Output the (X, Y) coordinate of the center of the cell containing the given text.  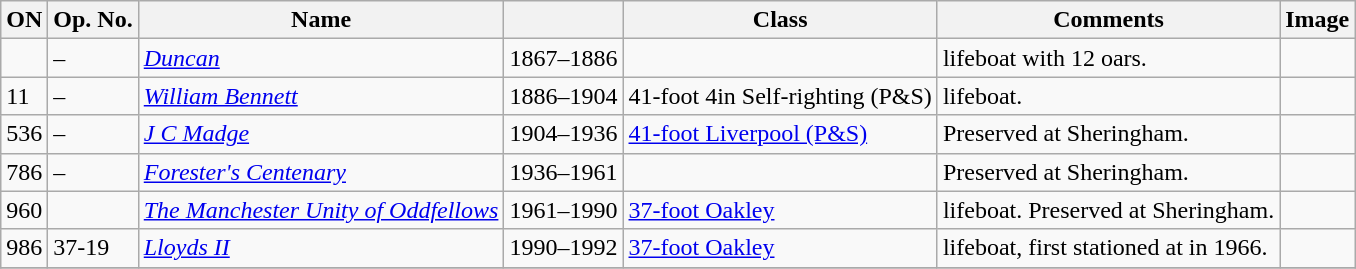
Lloyds II (321, 248)
Duncan (321, 58)
1961–1990 (564, 210)
Comments (1108, 20)
41-foot 4in Self-righting (P&S) (780, 96)
960 (24, 210)
lifeboat. (1108, 96)
Name (321, 20)
1867–1886 (564, 58)
Class (780, 20)
1886–1904 (564, 96)
986 (24, 248)
1904–1936 (564, 134)
The Manchester Unity of Oddfellows (321, 210)
J C Madge (321, 134)
Forester's Centenary (321, 172)
ON (24, 20)
786 (24, 172)
Op. No. (93, 20)
lifeboat. Preserved at Sheringham. (1108, 210)
1936–1961 (564, 172)
lifeboat with 12 oars. (1108, 58)
William Bennett (321, 96)
41-foot Liverpool (P&S) (780, 134)
Image (1318, 20)
lifeboat, first stationed at in 1966. (1108, 248)
11 (24, 96)
37-19 (93, 248)
536 (24, 134)
1990–1992 (564, 248)
